Output the [x, y] coordinate of the center of the cell containing the given text.  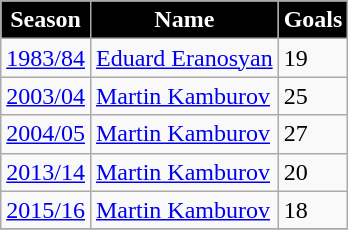
19 [313, 58]
2013/14 [46, 172]
27 [313, 134]
Goals [313, 20]
2015/16 [46, 210]
Eduard Eranosyan [184, 58]
Name [184, 20]
1983/84 [46, 58]
2003/04 [46, 96]
Season [46, 20]
20 [313, 172]
25 [313, 96]
2004/05 [46, 134]
18 [313, 210]
